From the cell containing the given text, extract its center point as (X, Y) coordinate. 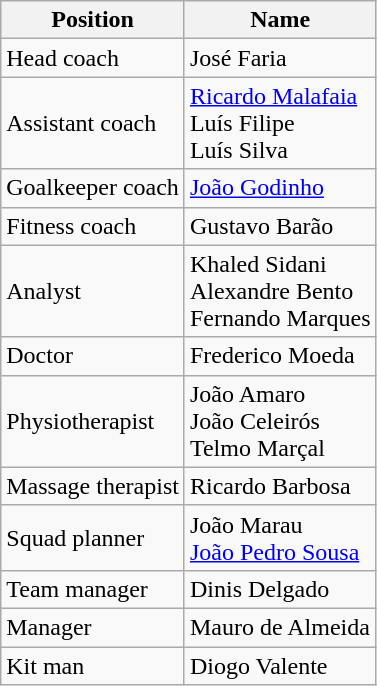
Gustavo Barão (280, 226)
João Godinho (280, 188)
Assistant coach (93, 123)
Frederico Moeda (280, 356)
José Faria (280, 58)
Diogo Valente (280, 665)
Squad planner (93, 538)
Team manager (93, 589)
Name (280, 20)
Position (93, 20)
Dinis Delgado (280, 589)
Head coach (93, 58)
João Marau João Pedro Sousa (280, 538)
Physiotherapist (93, 421)
Goalkeeper coach (93, 188)
Ricardo Barbosa (280, 486)
Massage therapist (93, 486)
Manager (93, 627)
Mauro de Almeida (280, 627)
Khaled Sidani Alexandre Bento Fernando Marques (280, 291)
João Amaro João Celeirós Telmo Marçal (280, 421)
Ricardo Malafaia Luís Filipe Luís Silva (280, 123)
Doctor (93, 356)
Kit man (93, 665)
Fitness coach (93, 226)
Analyst (93, 291)
